Provide the (x, y) coordinate of the cell's center where the given text is located.  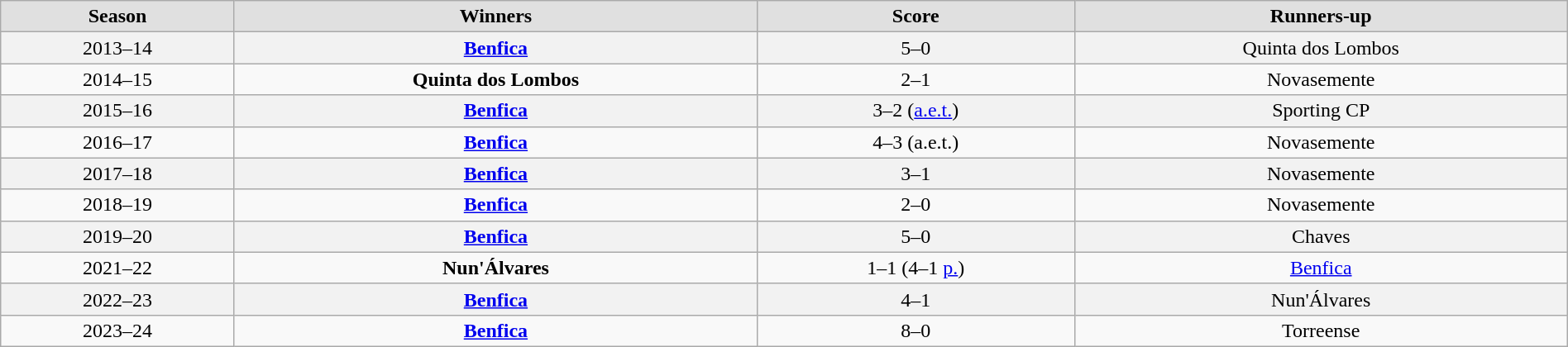
Winners (495, 17)
1–1 (4–1 p.) (915, 268)
2023–24 (117, 330)
2019–20 (117, 236)
8–0 (915, 330)
2–1 (915, 79)
2015–16 (117, 111)
4–3 (a.e.t.) (915, 142)
2022–23 (117, 299)
2021–22 (117, 268)
Season (117, 17)
Score (915, 17)
3–2 (a.e.t.) (915, 111)
4–1 (915, 299)
2014–15 (117, 79)
Torreense (1321, 330)
2013–14 (117, 48)
3–1 (915, 173)
2018–19 (117, 205)
Sporting CP (1321, 111)
2016–17 (117, 142)
Chaves (1321, 236)
2–0 (915, 205)
Runners-up (1321, 17)
2017–18 (117, 173)
